Capture the cell that displays the provided text and extract its [X, Y] central coordinate. 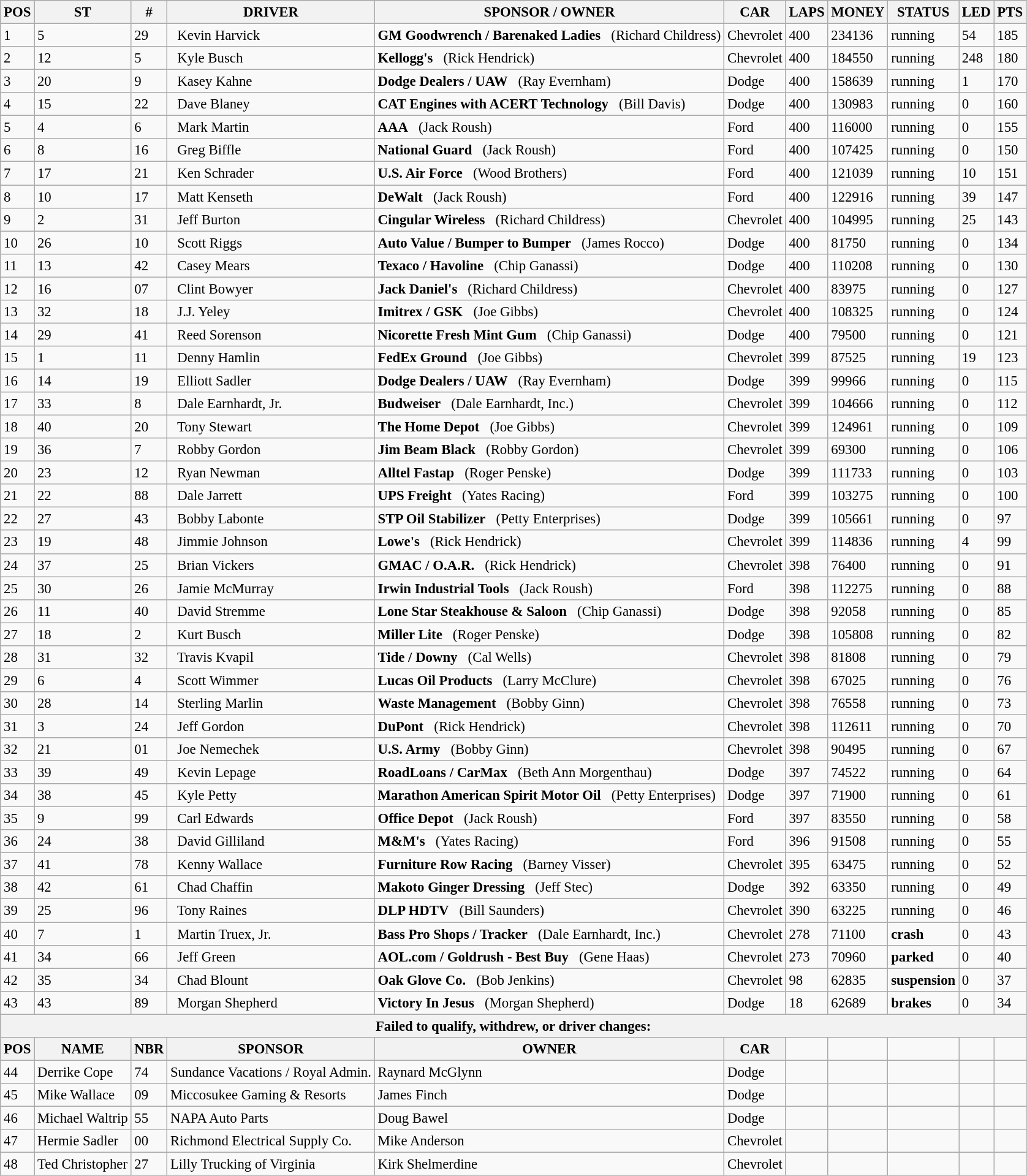
UPS Freight (Yates Racing) [549, 496]
Miller Lite (Roger Penske) [549, 634]
DLP HDTV (Bill Saunders) [549, 911]
Kellogg's (Rick Hendrick) [549, 58]
Lowe's (Rick Hendrick) [549, 542]
47 [17, 1141]
National Guard (Jack Roush) [549, 150]
Robby Gordon [271, 450]
82 [1010, 634]
112611 [858, 726]
Clint Bowyer [271, 289]
Kasey Kahne [271, 82]
124961 [858, 427]
158639 [858, 82]
RoadLoans / CarMax (Beth Ann Morgenthau) [549, 773]
Chad Chaffin [271, 888]
Jamie McMurray [271, 588]
109 [1010, 427]
SPONSOR / OWNER [549, 12]
Office Depot (Jack Roush) [549, 819]
99966 [858, 381]
Brian Vickers [271, 565]
54 [977, 36]
Raynard McGlynn [549, 1072]
104666 [858, 404]
150 [1010, 150]
Reed Sorenson [271, 335]
62689 [858, 1003]
U.S. Air Force (Wood Brothers) [549, 173]
Tony Stewart [271, 427]
Bobby Labonte [271, 519]
130 [1010, 265]
DRIVER [271, 12]
00 [150, 1141]
Bass Pro Shops / Tracker (Dale Earnhardt, Inc.) [549, 934]
Auto Value / Bumper to Bumper (James Rocco) [549, 243]
U.S. Army (Bobby Ginn) [549, 749]
Michael Waltrip [83, 1118]
63475 [858, 865]
Ryan Newman [271, 473]
81750 [858, 243]
Doug Bawel [549, 1118]
Greg Biffle [271, 150]
79500 [858, 335]
124 [1010, 312]
The Home Depot (Joe Gibbs) [549, 427]
64 [1010, 773]
392 [806, 888]
CAT Engines with ACERT Technology (Bill Davis) [549, 104]
92058 [858, 611]
112275 [858, 588]
Morgan Shepherd [271, 1003]
Mike Wallace [83, 1095]
Hermie Sadler [83, 1141]
Jack Daniel's (Richard Childress) [549, 289]
Chad Blount [271, 980]
Miccosukee Gaming & Resorts [271, 1095]
234136 [858, 36]
Kevin Harvick [271, 36]
Marathon American Spirit Motor Oil (Petty Enterprises) [549, 795]
Mike Anderson [549, 1141]
Scott Riggs [271, 243]
76 [1010, 680]
AAA (Jack Roush) [549, 127]
Lilly Trucking of Virginia [271, 1164]
62835 [858, 980]
Mark Martin [271, 127]
Lone Star Steakhouse & Saloon (Chip Ganassi) [549, 611]
248 [977, 58]
396 [806, 841]
Oak Glove Co. (Bob Jenkins) [549, 980]
103275 [858, 496]
123 [1010, 358]
Sundance Vacations / Royal Admin. [271, 1072]
Kenny Wallace [271, 865]
NAPA Auto Parts [271, 1118]
87525 [858, 358]
Kirk Shelmerdine [549, 1164]
Imitrex / GSK (Joe Gibbs) [549, 312]
160 [1010, 104]
Scott Wimmer [271, 680]
Ted Christopher [83, 1164]
107425 [858, 150]
Alltel Fastap (Roger Penske) [549, 473]
Kyle Petty [271, 795]
DeWalt (Jack Roush) [549, 197]
114836 [858, 542]
105661 [858, 519]
112 [1010, 404]
Kevin Lepage [271, 773]
106 [1010, 450]
STATUS [923, 12]
134 [1010, 243]
71100 [858, 934]
DuPont (Rick Hendrick) [549, 726]
63225 [858, 911]
M&M's (Yates Racing) [549, 841]
70960 [858, 957]
Joe Nemechek [271, 749]
LED [977, 12]
01 [150, 749]
FedEx Ground (Joe Gibbs) [549, 358]
Irwin Industrial Tools (Jack Roush) [549, 588]
74522 [858, 773]
58 [1010, 819]
Sterling Marlin [271, 704]
67 [1010, 749]
SPONSOR [271, 1049]
76400 [858, 565]
Dale Earnhardt, Jr. [271, 404]
ST [83, 12]
278 [806, 934]
Ken Schrader [271, 173]
63350 [858, 888]
115 [1010, 381]
# [150, 12]
suspension [923, 980]
OWNER [549, 1049]
143 [1010, 219]
Cingular Wireless (Richard Childress) [549, 219]
90495 [858, 749]
96 [150, 911]
Jeff Gordon [271, 726]
91 [1010, 565]
Waste Management (Bobby Ginn) [549, 704]
91508 [858, 841]
180 [1010, 58]
81808 [858, 658]
73 [1010, 704]
Texaco / Havoline (Chip Ganassi) [549, 265]
Travis Kvapil [271, 658]
121 [1010, 335]
Lucas Oil Products (Larry McClure) [549, 680]
130983 [858, 104]
Kurt Busch [271, 634]
127 [1010, 289]
David Stremme [271, 611]
crash [923, 934]
David Gilliland [271, 841]
111733 [858, 473]
GM Goodwrench / Barenaked Ladies (Richard Childress) [549, 36]
Nicorette Fresh Mint Gum (Chip Ganassi) [549, 335]
J.J. Yeley [271, 312]
NAME [83, 1049]
Denny Hamlin [271, 358]
97 [1010, 519]
Tide / Downy (Cal Wells) [549, 658]
LAPS [806, 12]
Dave Blaney [271, 104]
98 [806, 980]
07 [150, 289]
155 [1010, 127]
78 [150, 865]
Budweiser (Dale Earnhardt, Inc.) [549, 404]
103 [1010, 473]
185 [1010, 36]
100 [1010, 496]
79 [1010, 658]
52 [1010, 865]
116000 [858, 127]
104995 [858, 219]
MONEY [858, 12]
STP Oil Stabilizer (Petty Enterprises) [549, 519]
Jeff Green [271, 957]
Jimmie Johnson [271, 542]
Makoto Ginger Dressing (Jeff Stec) [549, 888]
James Finch [549, 1095]
Matt Kenseth [271, 197]
69300 [858, 450]
Casey Mears [271, 265]
70 [1010, 726]
Martin Truex, Jr. [271, 934]
83550 [858, 819]
122916 [858, 197]
151 [1010, 173]
Derrike Cope [83, 1072]
184550 [858, 58]
Elliott Sadler [271, 381]
85 [1010, 611]
AOL.com / Goldrush - Best Buy (Gene Haas) [549, 957]
147 [1010, 197]
Jim Beam Black (Robby Gordon) [549, 450]
09 [150, 1095]
121039 [858, 173]
Richmond Electrical Supply Co. [271, 1141]
390 [806, 911]
110208 [858, 265]
170 [1010, 82]
Failed to qualify, withdrew, or driver changes: [513, 1026]
parked [923, 957]
67025 [858, 680]
NBR [150, 1049]
108325 [858, 312]
44 [17, 1072]
83975 [858, 289]
105808 [858, 634]
74 [150, 1072]
71900 [858, 795]
brakes [923, 1003]
Tony Raines [271, 911]
Carl Edwards [271, 819]
Kyle Busch [271, 58]
PTS [1010, 12]
89 [150, 1003]
Dale Jarrett [271, 496]
Victory In Jesus (Morgan Shepherd) [549, 1003]
273 [806, 957]
Jeff Burton [271, 219]
76558 [858, 704]
395 [806, 865]
GMAC / O.A.R. (Rick Hendrick) [549, 565]
66 [150, 957]
Furniture Row Racing (Barney Visser) [549, 865]
